Locate the cell with the specified text and output its [x, y] center coordinate. 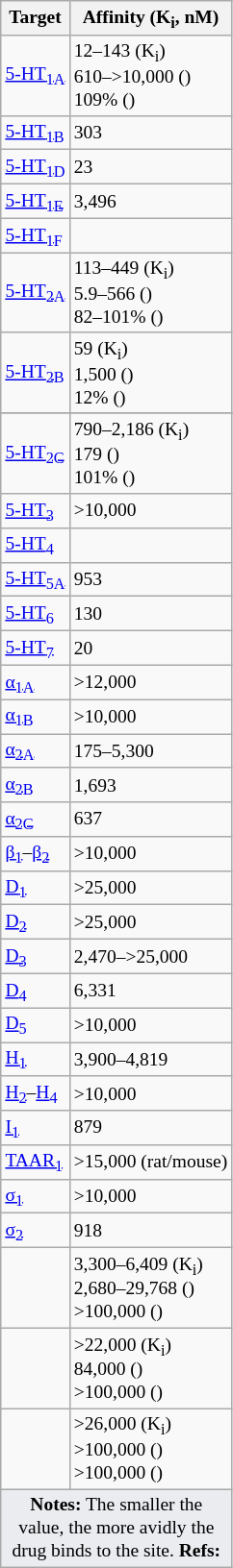
D5 [35, 1025]
D3 [35, 957]
113–449 (Ki)5.9–566 ()82–101% () [150, 293]
175–5,300 [150, 751]
σ1 [35, 1196]
>26,000 (Ki)>100,000 ()>100,000 () [150, 1449]
H2–H4 [35, 1093]
23 [150, 167]
5-HT1A [35, 75]
Notes: The smaller the value, the more avidly the drug binds to the site. Refs: [116, 1528]
637 [150, 820]
α2C [35, 820]
α2A [35, 751]
918 [150, 1231]
D2 [35, 922]
5-HT6 [35, 614]
59 (Ki)1,500 ()12% () [150, 373]
5-HT3 [35, 511]
H1 [35, 1060]
5-HT1D [35, 167]
5-HT4 [35, 545]
TAAR1 [35, 1163]
5-HT1F [35, 235]
3,496 [150, 201]
5-HT2A [35, 293]
>22,000 (Ki)84,000 ()>100,000 () [150, 1368]
5-HT5A [35, 579]
20 [150, 648]
5-HT2C [35, 453]
3,900–4,819 [150, 1060]
5-HT1E [35, 201]
I1 [35, 1128]
5-HT2B [35, 373]
α1B [35, 717]
303 [150, 133]
5-HT1B [35, 133]
D1 [35, 888]
α1A [35, 682]
953 [150, 579]
6,331 [150, 991]
α2B [35, 785]
3,300–6,409 (Ki)2,680–29,768 ()>100,000 () [150, 1288]
1,693 [150, 785]
>12,000 [150, 682]
Target [35, 18]
Affinity (Ki, nM) [150, 18]
>15,000 (rat/mouse) [150, 1163]
790–2,186 (Ki)179 ()101% () [150, 453]
σ2 [35, 1231]
12–143 (Ki)610–>10,000 ()109% () [150, 75]
β1–β2 [35, 854]
2,470–>25,000 [150, 957]
879 [150, 1128]
5-HT7 [35, 648]
130 [150, 614]
D4 [35, 991]
